Locate the cell with the specified text and output its (x, y) center coordinate. 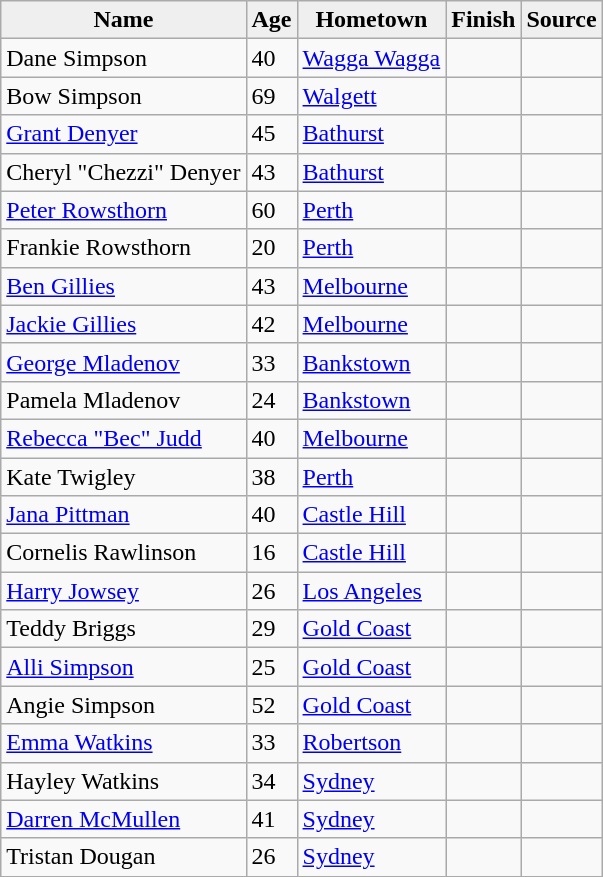
42 (272, 324)
Peter Rowsthorn (124, 210)
Emma Watkins (124, 743)
16 (272, 553)
Walgett (372, 96)
24 (272, 400)
Jackie Gillies (124, 324)
Source (562, 20)
Kate Twigley (124, 477)
60 (272, 210)
Dane Simpson (124, 58)
Pamela Mladenov (124, 400)
Name (124, 20)
Hometown (372, 20)
Cheryl "Chezzi" Denyer (124, 172)
52 (272, 705)
Hayley Watkins (124, 781)
Darren McMullen (124, 819)
Wagga Wagga (372, 58)
69 (272, 96)
34 (272, 781)
Age (272, 20)
25 (272, 667)
20 (272, 248)
Alli Simpson (124, 667)
Los Angeles (372, 591)
Teddy Briggs (124, 629)
41 (272, 819)
George Mladenov (124, 362)
38 (272, 477)
Bow Simpson (124, 96)
Rebecca "Bec" Judd (124, 438)
Grant Denyer (124, 134)
Frankie Rowsthorn (124, 248)
45 (272, 134)
Angie Simpson (124, 705)
29 (272, 629)
Ben Gillies (124, 286)
Finish (484, 20)
Jana Pittman (124, 515)
Harry Jowsey (124, 591)
Cornelis Rawlinson (124, 553)
Tristan Dougan (124, 857)
Robertson (372, 743)
